For the text-containing cell, return its midpoint in (x, y) coordinate format. 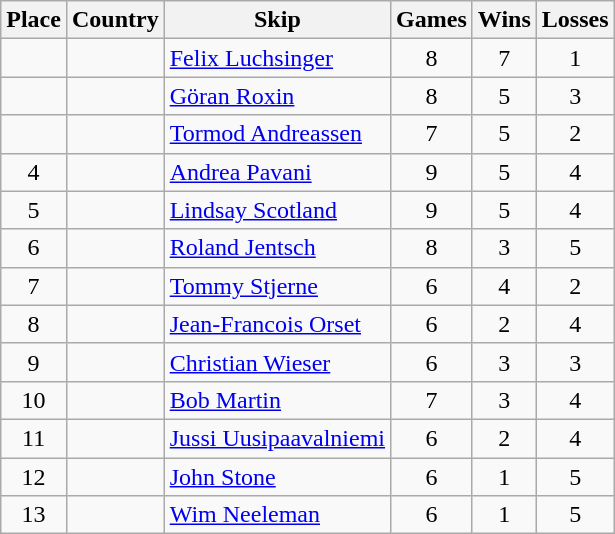
Jean-Francois Orset (277, 324)
Games (432, 20)
10 (34, 400)
Göran Roxin (277, 96)
11 (34, 438)
Country (115, 20)
Wins (504, 20)
Wim Neeleman (277, 515)
Roland Jentsch (277, 248)
Tommy Stjerne (277, 286)
Felix Luchsinger (277, 58)
Place (34, 20)
Christian Wieser (277, 362)
Bob Martin (277, 400)
Lindsay Scotland (277, 210)
John Stone (277, 477)
Skip (277, 20)
12 (34, 477)
Jussi Uusipaavalniemi (277, 438)
13 (34, 515)
Andrea Pavani (277, 172)
Losses (575, 20)
Tormod Andreassen (277, 134)
